Identify which cell holds the provided text, then report its [x, y] central coordinate. 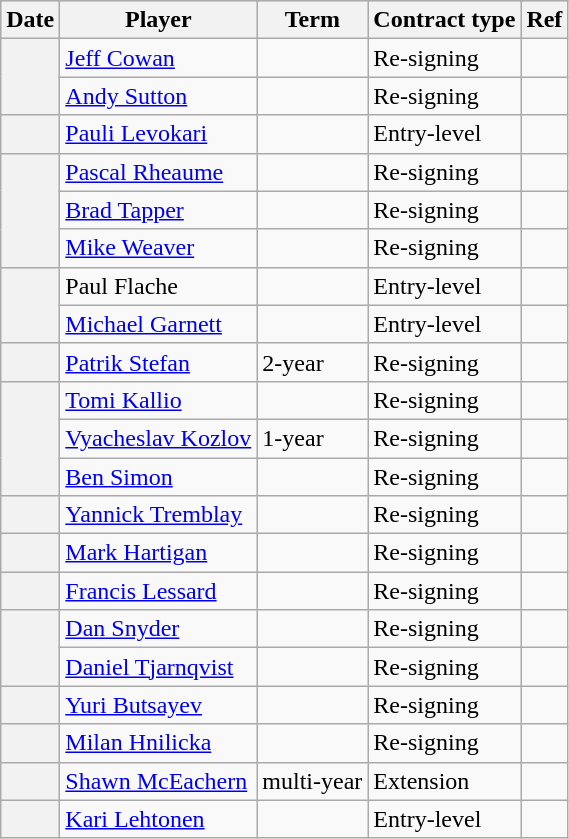
Michael Garnett [158, 324]
Patrik Stefan [158, 362]
Milan Hnilicka [158, 743]
Dan Snyder [158, 629]
multi-year [312, 781]
Mike Weaver [158, 248]
Brad Tapper [158, 210]
Contract type [444, 20]
Jeff Cowan [158, 58]
2-year [312, 362]
Pascal Rheaume [158, 172]
Andy Sutton [158, 96]
Mark Hartigan [158, 553]
Francis Lessard [158, 591]
Pauli Levokari [158, 134]
Paul Flache [158, 286]
Yuri Butsayev [158, 705]
Player [158, 20]
Shawn McEachern [158, 781]
Date [30, 20]
1-year [312, 438]
Extension [444, 781]
Ref [544, 20]
Ben Simon [158, 477]
Tomi Kallio [158, 400]
Yannick Tremblay [158, 515]
Kari Lehtonen [158, 819]
Vyacheslav Kozlov [158, 438]
Term [312, 20]
Daniel Tjarnqvist [158, 667]
